Determine the (x, y) coordinate at the center of the cell enclosing the given text.  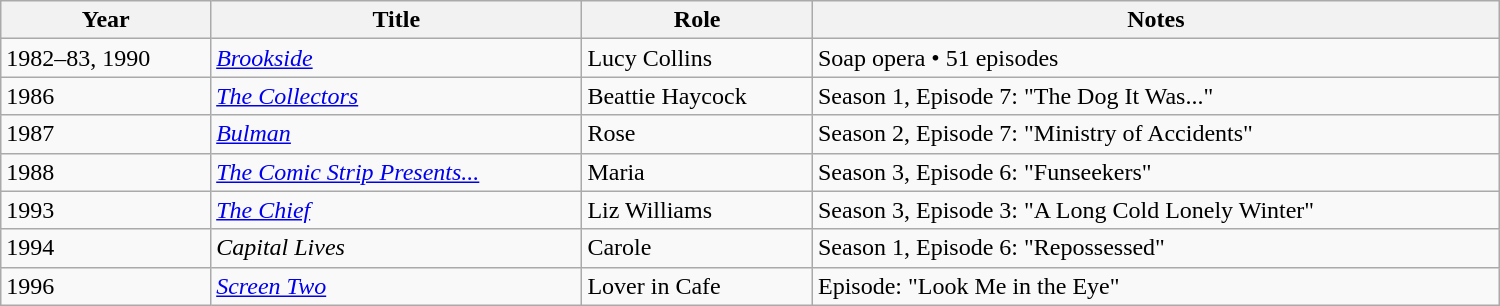
The Chief (396, 210)
Liz Williams (698, 210)
The Comic Strip Presents... (396, 172)
Bulman (396, 134)
1987 (106, 134)
1988 (106, 172)
Role (698, 20)
1993 (106, 210)
Title (396, 20)
The Collectors (396, 96)
Soap opera • 51 episodes (1156, 58)
Season 3, Episode 3: "A Long Cold Lonely Winter" (1156, 210)
Year (106, 20)
1982–83, 1990 (106, 58)
1996 (106, 286)
Brookside (396, 58)
Beattie Haycock (698, 96)
Season 3, Episode 6: "Funseekers" (1156, 172)
Carole (698, 248)
1986 (106, 96)
Lucy Collins (698, 58)
1994 (106, 248)
Rose (698, 134)
Notes (1156, 20)
Episode: "Look Me in the Eye" (1156, 286)
Maria (698, 172)
Season 1, Episode 6: "Repossessed" (1156, 248)
Season 2, Episode 7: "Ministry of Accidents" (1156, 134)
Lover in Cafe (698, 286)
Season 1, Episode 7: "The Dog It Was..." (1156, 96)
Capital Lives (396, 248)
Screen Two (396, 286)
